Identify which cell holds the provided text, then report its [X, Y] central coordinate. 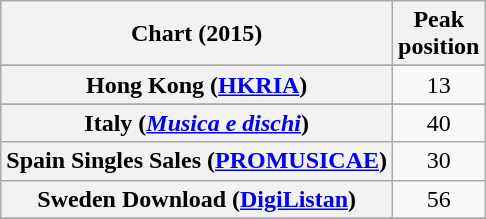
Chart (2015) [197, 34]
56 [439, 199]
Peakposition [439, 34]
30 [439, 161]
Sweden Download (DigiListan) [197, 199]
40 [439, 123]
Spain Singles Sales (PROMUSICAE) [197, 161]
Hong Kong (HKRIA) [197, 85]
Italy (Musica e dischi) [197, 123]
13 [439, 85]
